Return [X, Y] of the center of cell containing provided text 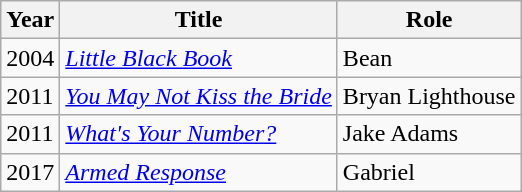
You May Not Kiss the Bride [199, 96]
Year [30, 20]
What's Your Number? [199, 134]
Role [429, 20]
Title [199, 20]
Jake Adams [429, 134]
Gabriel [429, 172]
2017 [30, 172]
Bean [429, 58]
Little Black Book [199, 58]
Bryan Lighthouse [429, 96]
Armed Response [199, 172]
2004 [30, 58]
